Output the (X, Y) coordinate of the center of the cell containing the given text.  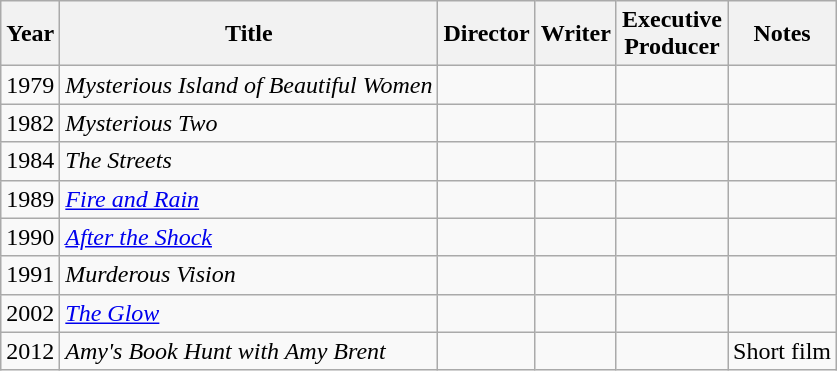
Murderous Vision (249, 275)
Writer (576, 34)
Notes (782, 34)
Fire and Rain (249, 199)
Mysterious Two (249, 123)
2002 (30, 313)
1982 (30, 123)
After the Shock (249, 237)
Mysterious Island of Beautiful Women (249, 85)
Short film (782, 351)
1989 (30, 199)
Title (249, 34)
1984 (30, 161)
Year (30, 34)
1990 (30, 237)
ExecutiveProducer (672, 34)
1979 (30, 85)
The Glow (249, 313)
Amy's Book Hunt with Amy Brent (249, 351)
The Streets (249, 161)
2012 (30, 351)
Director (486, 34)
1991 (30, 275)
